Capture the cell that displays the provided text and extract its (X, Y) central coordinate. 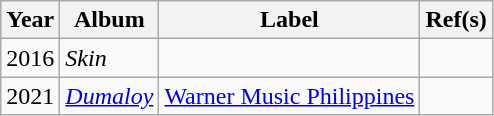
2016 (30, 58)
Ref(s) (456, 20)
Album (110, 20)
Year (30, 20)
Skin (110, 58)
Warner Music Philippines (290, 96)
Dumaloy (110, 96)
2021 (30, 96)
Label (290, 20)
